Search for the cell housing the specified text and yield its [x, y] center coordinate. 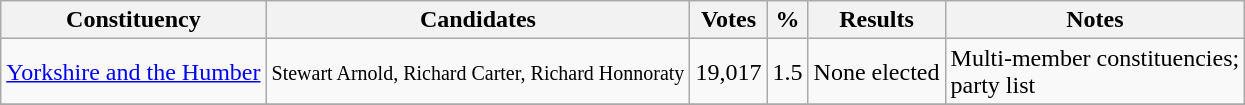
Candidates [478, 20]
Notes [1095, 20]
Stewart Arnold, Richard Carter, Richard Honnoraty [478, 72]
Votes [728, 20]
% [788, 20]
19,017 [728, 72]
Results [876, 20]
1.5 [788, 72]
None elected [876, 72]
Yorkshire and the Humber [134, 72]
Constituency [134, 20]
Multi-member constituencies;party list [1095, 72]
